Search for the cell housing the specified text and yield its [X, Y] center coordinate. 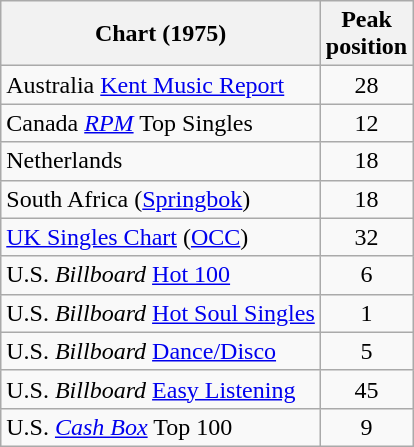
6 [366, 275]
45 [366, 389]
South Africa (Springbok) [161, 199]
U.S. Billboard Dance/Disco [161, 351]
28 [366, 85]
Peakposition [366, 34]
Chart (1975) [161, 34]
5 [366, 351]
12 [366, 123]
1 [366, 313]
32 [366, 237]
UK Singles Chart (OCC) [161, 237]
U.S. Billboard Hot 100 [161, 275]
Netherlands [161, 161]
U.S. Billboard Hot Soul Singles [161, 313]
U.S. Billboard Easy Listening [161, 389]
Canada RPM Top Singles [161, 123]
Australia Kent Music Report [161, 85]
U.S. Cash Box Top 100 [161, 427]
9 [366, 427]
